For the text-containing cell, return its midpoint in [x, y] coordinate format. 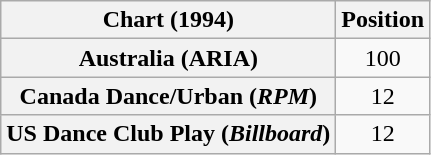
Position [383, 20]
Canada Dance/Urban (RPM) [168, 96]
Chart (1994) [168, 20]
100 [383, 58]
US Dance Club Play (Billboard) [168, 134]
Australia (ARIA) [168, 58]
